Output the (X, Y) coordinate of the center of the cell containing the given text.  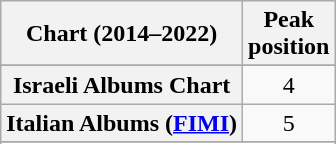
Chart (2014–2022) (122, 34)
Israeli Albums Chart (122, 85)
4 (289, 85)
Italian Albums (FIMI) (122, 123)
5 (289, 123)
Peakposition (289, 34)
